Capture the cell that displays the provided text and extract its (x, y) central coordinate. 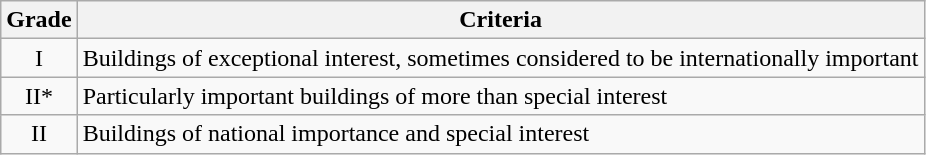
II* (39, 96)
Buildings of exceptional interest, sometimes considered to be internationally important (500, 58)
Particularly important buildings of more than special interest (500, 96)
II (39, 134)
I (39, 58)
Grade (39, 20)
Buildings of national importance and special interest (500, 134)
Criteria (500, 20)
